Find where the given text appears and provide that cell's center as (x, y) coordinate. 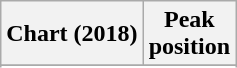
Peak position (189, 34)
Chart (2018) (72, 34)
